Detect which cell encompasses the target text, then output its [x, y] center coordinate. 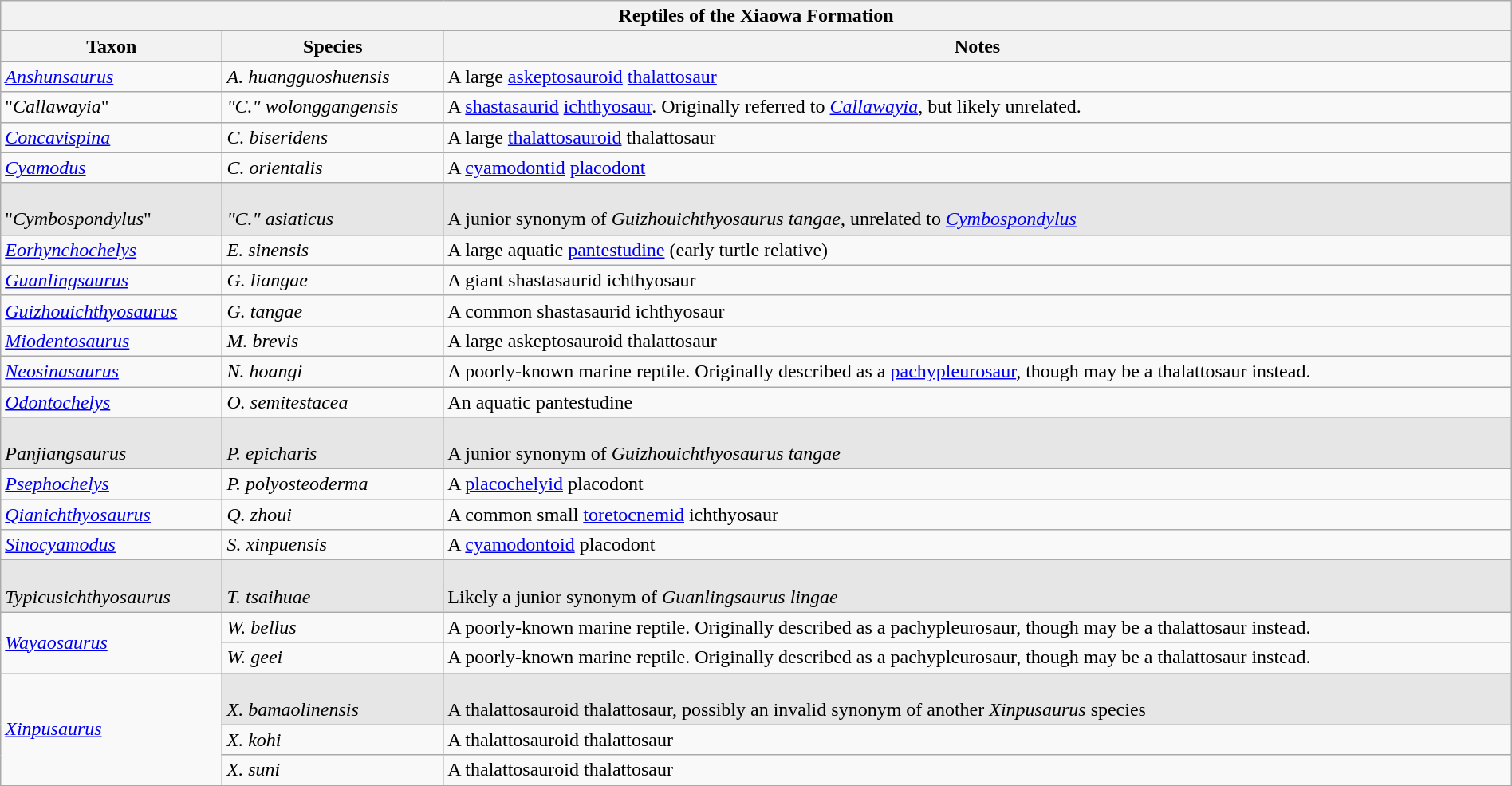
Xinpusaurus [112, 729]
A. huangguoshuensis [333, 77]
Concavispina [112, 137]
Species [333, 46]
Typicusichthyosaurus [112, 586]
M. brevis [333, 341]
A placochelyid placodont [978, 484]
Odontochelys [112, 401]
"Callawayia" [112, 107]
A large aquatic pantestudine (early turtle relative) [978, 250]
Guanlingsaurus [112, 280]
Cyamodus [112, 168]
N. hoangi [333, 371]
A thalattosauroid thalattosaur, possibly an invalid synonym of another Xinpusaurus species [978, 699]
X. bamaolinensis [333, 699]
Notes [978, 46]
"C." asiaticus [333, 209]
S. xinpuensis [333, 545]
P. polyosteoderma [333, 484]
Miodentosaurus [112, 341]
Wayaosaurus [112, 642]
A junior synonym of Guizhouichthyosaurus tangae, unrelated to Cymbospondylus [978, 209]
A large thalattosauroid thalattosaur [978, 137]
Reptiles of the Xiaowa Formation [756, 16]
X. kohi [333, 740]
A giant shastasaurid ichthyosaur [978, 280]
A common small toretocnemid ichthyosaur [978, 515]
Sinocyamodus [112, 545]
X. suni [333, 770]
An aquatic pantestudine [978, 401]
T. tsaihuae [333, 586]
A cyamodontid placodont [978, 168]
Taxon [112, 46]
Panjiangsaurus [112, 444]
W. geei [333, 658]
Anshunsaurus [112, 77]
G. tangae [333, 310]
Guizhouichthyosaurus [112, 310]
O. semitestacea [333, 401]
Eorhynchochelys [112, 250]
A cyamodontoid placodont [978, 545]
E. sinensis [333, 250]
"Cymbospondylus" [112, 209]
Psephochelys [112, 484]
Qianichthyosaurus [112, 515]
A shastasaurid ichthyosaur. Originally referred to Callawayia, but likely unrelated. [978, 107]
Likely a junior synonym of Guanlingsaurus lingae [978, 586]
A common shastasaurid ichthyosaur [978, 310]
Neosinasaurus [112, 371]
P. epicharis [333, 444]
C. biseridens [333, 137]
W. bellus [333, 627]
G. liangae [333, 280]
C. orientalis [333, 168]
A junior synonym of Guizhouichthyosaurus tangae [978, 444]
Q. zhoui [333, 515]
"C." wolonggangensis [333, 107]
